Scan for the cell matching the given text and deliver its [X, Y] coordinate at center. 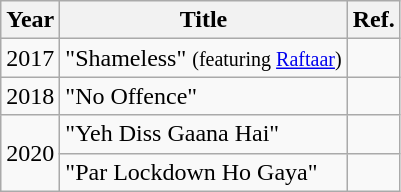
Ref. [374, 20]
2017 [30, 58]
2020 [30, 153]
"No Offence" [204, 96]
"Yeh Diss Gaana Hai" [204, 134]
"Shameless" (featuring Raftaar) [204, 58]
"Par Lockdown Ho Gaya" [204, 172]
2018 [30, 96]
Title [204, 20]
Year [30, 20]
